From the cell containing the given text, extract its center point as [X, Y] coordinate. 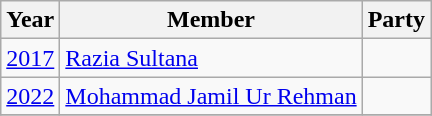
2022 [30, 96]
Member [211, 20]
2017 [30, 58]
Razia Sultana [211, 58]
Party [396, 20]
Year [30, 20]
Mohammad Jamil Ur Rehman [211, 96]
